Output the [x, y] coordinate of the center of the cell containing the given text.  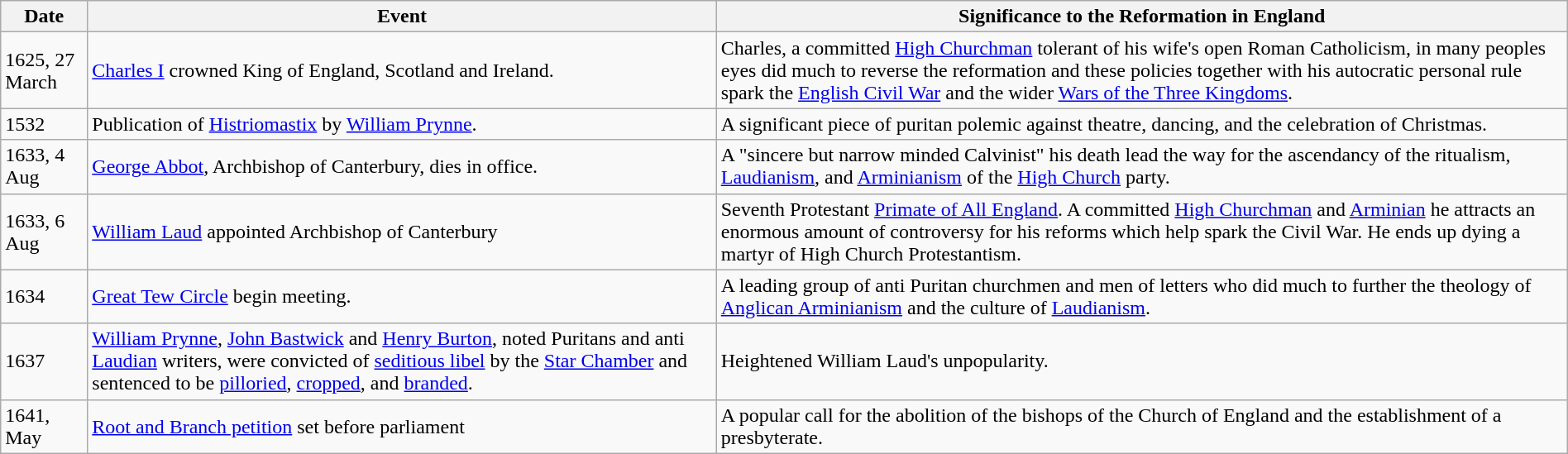
George Abbot, Archbishop of Canterbury, dies in office. [402, 167]
Event [402, 17]
A popular call for the abolition of the bishops of the Church of England and the establishment of a presbyterate. [1141, 427]
William Laud appointed Archbishop of Canterbury [402, 232]
1634 [45, 296]
1633, 6 Aug [45, 232]
Root and Branch petition set before parliament [402, 427]
Heightened William Laud's unpopularity. [1141, 361]
Date [45, 17]
1633, 4 Aug [45, 167]
Publication of Histriomastix by William Prynne. [402, 124]
1532 [45, 124]
Great Tew Circle begin meeting. [402, 296]
1625, 27 March [45, 70]
Significance to the Reformation in England [1141, 17]
A significant piece of puritan polemic against theatre, dancing, and the celebration of Christmas. [1141, 124]
1637 [45, 361]
Charles I crowned King of England, Scotland and Ireland. [402, 70]
1641, May [45, 427]
